Capture the cell that displays the provided text and extract its [X, Y] central coordinate. 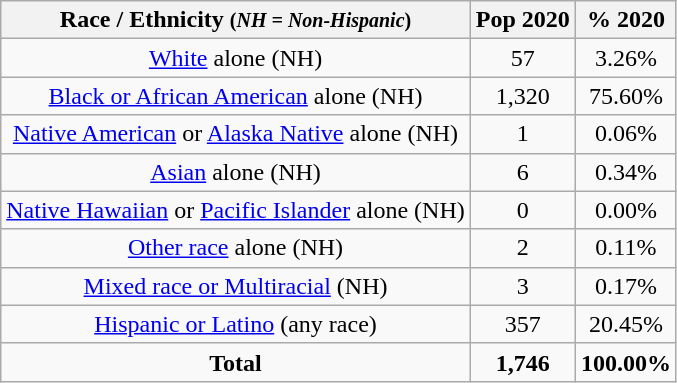
0.00% [626, 210]
357 [522, 324]
Asian alone (NH) [236, 172]
100.00% [626, 362]
2 [522, 248]
0 [522, 210]
Hispanic or Latino (any race) [236, 324]
6 [522, 172]
1 [522, 134]
Pop 2020 [522, 20]
57 [522, 58]
1,746 [522, 362]
1,320 [522, 96]
Native American or Alaska Native alone (NH) [236, 134]
75.60% [626, 96]
0.06% [626, 134]
% 2020 [626, 20]
Native Hawaiian or Pacific Islander alone (NH) [236, 210]
0.17% [626, 286]
0.11% [626, 248]
20.45% [626, 324]
3.26% [626, 58]
3 [522, 286]
White alone (NH) [236, 58]
Race / Ethnicity (NH = Non-Hispanic) [236, 20]
Total [236, 362]
0.34% [626, 172]
Other race alone (NH) [236, 248]
Mixed race or Multiracial (NH) [236, 286]
Black or African American alone (NH) [236, 96]
